For the text-containing cell, return its midpoint in [X, Y] coordinate format. 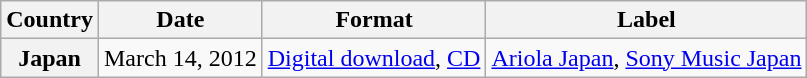
Label [646, 20]
Format [374, 20]
March 14, 2012 [180, 58]
Digital download, CD [374, 58]
Date [180, 20]
Ariola Japan, Sony Music Japan [646, 58]
Japan [50, 58]
Country [50, 20]
